Pinpoint the cell where the given text exists, returning its [x, y] midpoint coordinate. 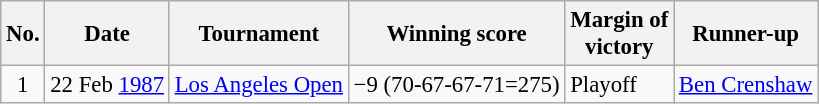
Los Angeles Open [258, 85]
Date [107, 34]
−9 (70-67-67-71=275) [456, 85]
Tournament [258, 34]
No. [23, 34]
Playoff [620, 85]
Ben Crenshaw [746, 85]
Runner-up [746, 34]
Winning score [456, 34]
1 [23, 85]
22 Feb 1987 [107, 85]
Margin ofvictory [620, 34]
